Detect which cell encompasses the target text, then output its [X, Y] center coordinate. 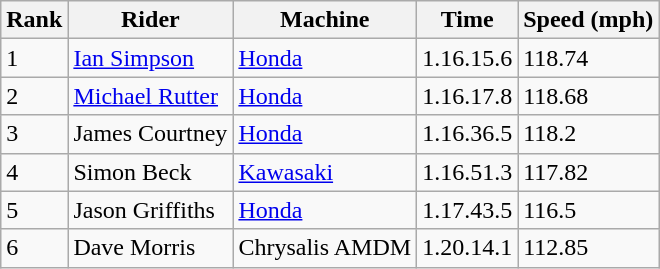
4 [34, 172]
5 [34, 210]
1.20.14.1 [468, 248]
Machine [325, 20]
1.16.17.8 [468, 96]
118.68 [588, 96]
6 [34, 248]
118.74 [588, 58]
Time [468, 20]
Kawasaki [325, 172]
Speed (mph) [588, 20]
116.5 [588, 210]
117.82 [588, 172]
1.16.51.3 [468, 172]
1.16.36.5 [468, 134]
Michael Rutter [150, 96]
Simon Beck [150, 172]
Chrysalis AMDM [325, 248]
Rank [34, 20]
112.85 [588, 248]
Rider [150, 20]
James Courtney [150, 134]
3 [34, 134]
118.2 [588, 134]
1.16.15.6 [468, 58]
Ian Simpson [150, 58]
Dave Morris [150, 248]
Jason Griffiths [150, 210]
1.17.43.5 [468, 210]
2 [34, 96]
1 [34, 58]
